Scan for the cell matching the given text and deliver its [X, Y] coordinate at center. 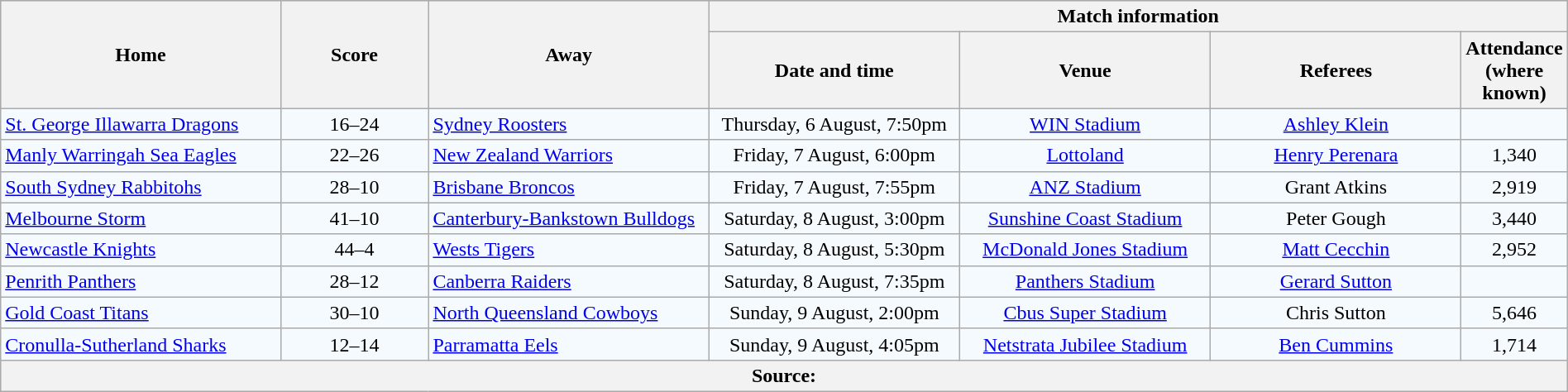
Manly Warringah Sea Eagles [141, 155]
Source: [784, 375]
Melbourne Storm [141, 218]
Away [569, 55]
Penrith Panthers [141, 281]
Saturday, 8 August, 3:00pm [834, 218]
South Sydney Rabbitohs [141, 187]
30–10 [354, 313]
Sydney Roosters [569, 124]
28–12 [354, 281]
Ben Cummins [1336, 344]
Saturday, 8 August, 5:30pm [834, 250]
2,952 [1514, 250]
Lottoland [1085, 155]
Referees [1336, 70]
28–10 [354, 187]
Saturday, 8 August, 7:35pm [834, 281]
41–10 [354, 218]
Date and time [834, 70]
Sunshine Coast Stadium [1085, 218]
Gerard Sutton [1336, 281]
Cbus Super Stadium [1085, 313]
Thursday, 6 August, 7:50pm [834, 124]
Henry Perenara [1336, 155]
Ashley Klein [1336, 124]
Friday, 7 August, 7:55pm [834, 187]
Cronulla-Sutherland Sharks [141, 344]
WIN Stadium [1085, 124]
1,340 [1514, 155]
2,919 [1514, 187]
12–14 [354, 344]
Match information [1138, 17]
Newcastle Knights [141, 250]
North Queensland Cowboys [569, 313]
Wests Tigers [569, 250]
Score [354, 55]
16–24 [354, 124]
Friday, 7 August, 6:00pm [834, 155]
New Zealand Warriors [569, 155]
Canberra Raiders [569, 281]
Venue [1085, 70]
5,646 [1514, 313]
Peter Gough [1336, 218]
Sunday, 9 August, 4:05pm [834, 344]
22–26 [354, 155]
Matt Cecchin [1336, 250]
Chris Sutton [1336, 313]
Attendance(where known) [1514, 70]
44–4 [354, 250]
Gold Coast Titans [141, 313]
Sunday, 9 August, 2:00pm [834, 313]
St. George Illawarra Dragons [141, 124]
1,714 [1514, 344]
Parramatta Eels [569, 344]
Canterbury-Bankstown Bulldogs [569, 218]
Panthers Stadium [1085, 281]
Home [141, 55]
Grant Atkins [1336, 187]
Netstrata Jubilee Stadium [1085, 344]
Brisbane Broncos [569, 187]
McDonald Jones Stadium [1085, 250]
ANZ Stadium [1085, 187]
3,440 [1514, 218]
